Capture the cell that displays the provided text and extract its (X, Y) central coordinate. 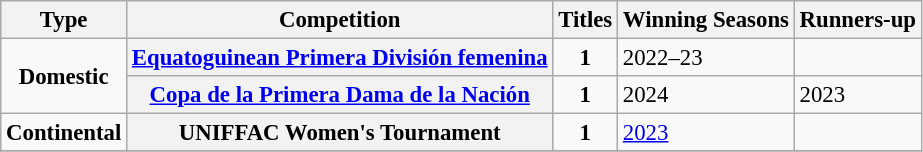
2024 (706, 95)
Type (64, 20)
Winning Seasons (706, 20)
Equatoguinean Primera División femenina (340, 58)
Titles (586, 20)
Domestic (64, 76)
UNIFFAC Women's Tournament (340, 133)
Copa de la Primera Dama de la Nación (340, 95)
Competition (340, 20)
Runners-up (858, 20)
2022–23 (706, 58)
Continental (64, 133)
